Return (X, Y) of the center of cell containing provided text 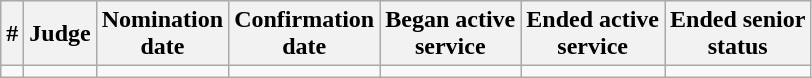
Nominationdate (162, 34)
# (12, 34)
Judge (60, 34)
Ended seniorstatus (737, 34)
Ended activeservice (593, 34)
Confirmationdate (304, 34)
Began activeservice (450, 34)
